Determine the (x, y) coordinate at the center of the cell enclosing the given text.  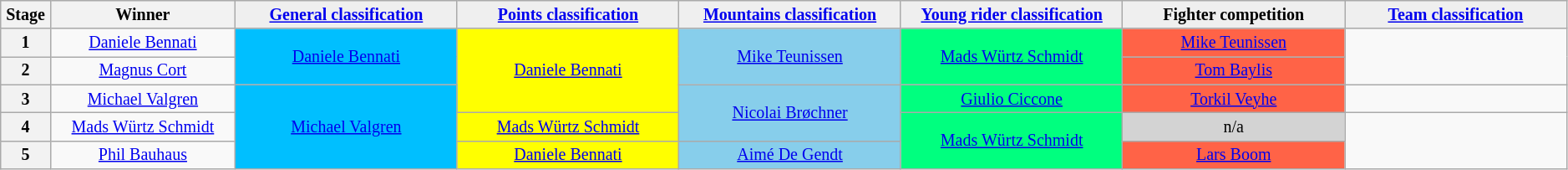
Mountains classification (790, 15)
Lars Boom (1234, 154)
3 (26, 99)
Torkil Veyhe (1234, 99)
Team classification (1456, 15)
1 (26, 44)
Tom Baylis (1234, 70)
Winner (142, 15)
n/a (1234, 127)
4 (26, 127)
Young rider classification (1012, 15)
Giulio Ciccone (1012, 99)
Nicolai Brøchner (790, 112)
General classification (347, 15)
Stage (26, 15)
Magnus Cort (142, 70)
Aimé De Gendt (790, 154)
2 (26, 70)
Points classification (568, 15)
5 (26, 154)
Fighter competition (1234, 15)
Phil Bauhaus (142, 154)
